Find where the given text appears and provide that cell's center as (x, y) coordinate. 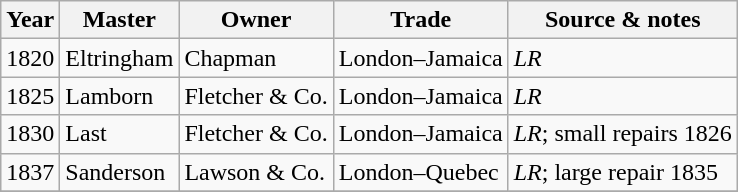
1820 (30, 58)
Master (120, 20)
Lawson & Co. (256, 172)
LR; small repairs 1826 (622, 134)
Source & notes (622, 20)
1830 (30, 134)
Last (120, 134)
Trade (420, 20)
Eltringham (120, 58)
Chapman (256, 58)
LR; large repair 1835 (622, 172)
Owner (256, 20)
Sanderson (120, 172)
1825 (30, 96)
1837 (30, 172)
Year (30, 20)
London–Quebec (420, 172)
Lamborn (120, 96)
